Provide the (X, Y) coordinate of the cell's center where the given text is located.  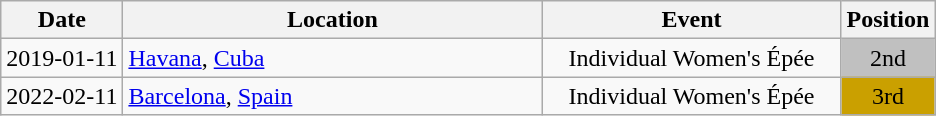
Location (332, 20)
Event (692, 20)
3rd (888, 96)
Barcelona, Spain (332, 96)
Havana, Cuba (332, 58)
2022-02-11 (62, 96)
2nd (888, 58)
Position (888, 20)
Date (62, 20)
2019-01-11 (62, 58)
